Return the [X, Y] coordinate for the center point of the cell that contains the specified text.  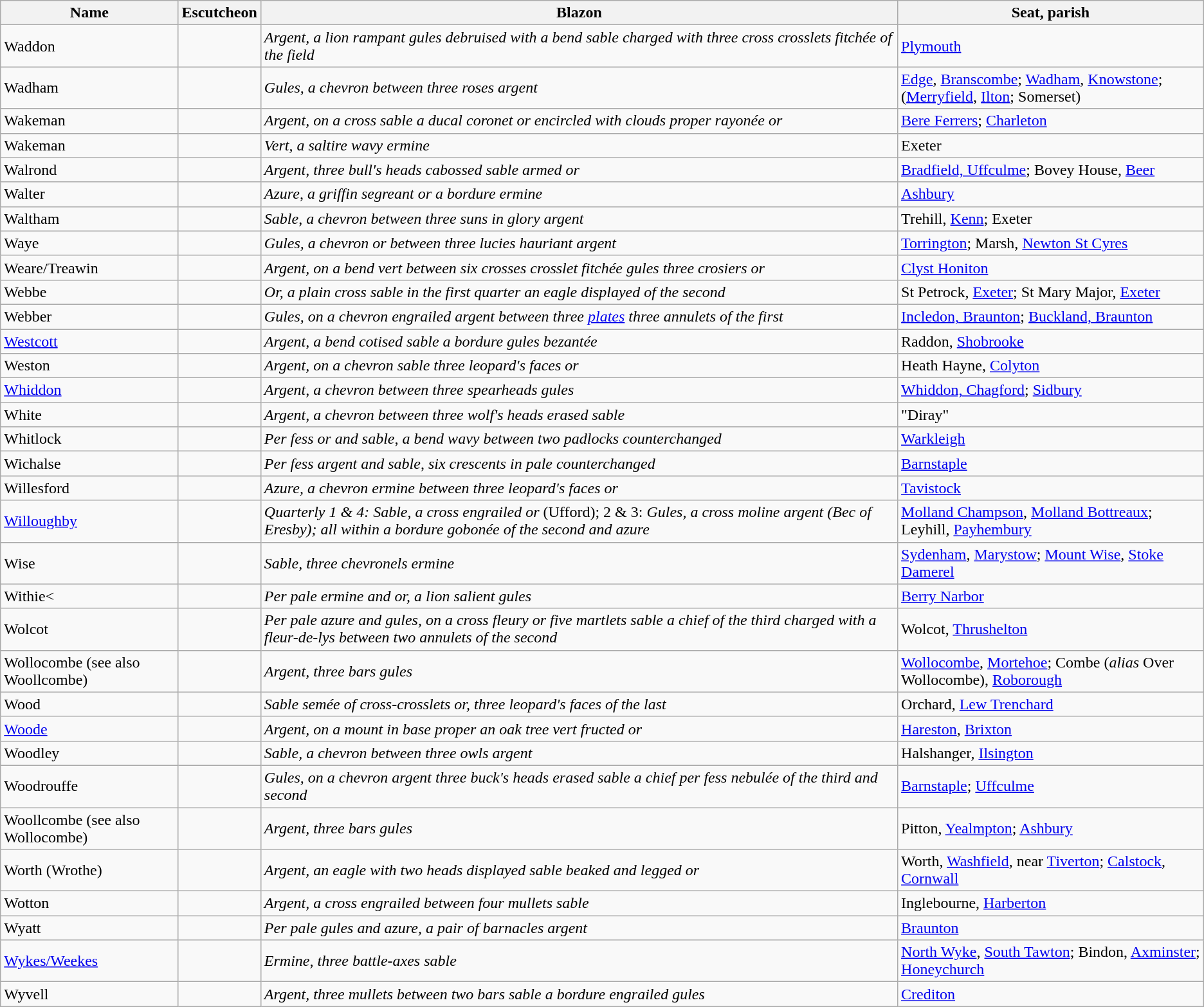
Azure, a griffin segreant or a bordure ermine [579, 194]
Wise [89, 563]
Whiddon, Chagford; Sidbury [1051, 390]
North Wyke, South Tawton; Bindon, Axminster; Honeychurch [1051, 961]
Walrond [89, 170]
Argent, on a bend vert between six crosses crosslet fitchée gules three crosiers or [579, 268]
Worth (Wrothe) [89, 871]
Hareston, Brixton [1051, 729]
Orchard, Lew Trenchard [1051, 704]
Gules, on a chevron argent three buck's heads erased sable a chief per fess nebulée of the third and second [579, 786]
Waye [89, 243]
Argent, a bend cotised sable a bordure gules bezantée [579, 341]
Per pale ermine and or, a lion salient gules [579, 596]
Sable, a chevron between three suns in glory argent [579, 219]
Wood [89, 704]
Wichalse [89, 464]
Inglebourne, Harberton [1051, 903]
Barnstaple [1051, 464]
Worth, Washfield, near Tiverton; Calstock, Cornwall [1051, 871]
Heath Hayne, Colyton [1051, 366]
Bradfield, Uffculme; Bovey House, Beer [1051, 170]
Halshanger, Ilsington [1051, 753]
Incledon, Braunton; Buckland, Braunton [1051, 316]
Willoughby [89, 521]
Exeter [1051, 145]
Argent, a cross engrailed between four mullets sable [579, 903]
Gules, a chevron between three roses argent [579, 87]
Clyst Honiton [1051, 268]
Seat, parish [1051, 13]
Argent, three mullets between two bars sable a bordure engrailed gules [579, 994]
Trehill, Kenn; Exeter [1051, 219]
Wyatt [89, 928]
Argent, a chevron between three spearheads gules [579, 390]
Gules, a chevron or between three lucies hauriant argent [579, 243]
Argent, on a mount in base proper an oak tree vert fructed or [579, 729]
Wotton [89, 903]
Torrington; Marsh, Newton St Cyres [1051, 243]
Per pale gules and azure, a pair of barnacles argent [579, 928]
Argent, a lion rampant gules debruised with a bend sable charged with three cross crosslets fitchée of the field [579, 46]
Whitlock [89, 439]
Braunton [1051, 928]
Berry Narbor [1051, 596]
Barnstaple; Uffculme [1051, 786]
Weare/Treawin [89, 268]
Woollcombe (see also Wollocombe) [89, 828]
Per fess argent and sable, six crescents in pale counterchanged [579, 464]
Willesford [89, 488]
Edge, Branscombe; Wadham, Knowstone; (Merryfield, Ilton; Somerset) [1051, 87]
Name [89, 13]
Sable, a chevron between three owls argent [579, 753]
Sydenham, Marystow; Mount Wise, Stoke Damerel [1051, 563]
Ashbury [1051, 194]
Woode [89, 729]
Vert, a saltire wavy ermine [579, 145]
Raddon, Shobrooke [1051, 341]
Escutcheon [219, 13]
Tavistock [1051, 488]
Plymouth [1051, 46]
Crediton [1051, 994]
Argent, an eagle with two heads displayed sable beaked and legged or [579, 871]
Woodley [89, 753]
Webbe [89, 292]
Wyvell [89, 994]
"Diray" [1051, 415]
Gules, on a chevron engrailed argent between three plates three annulets of the first [579, 316]
Wolcot [89, 629]
Wolcot, Thrushelton [1051, 629]
Molland Champson, Molland Bottreaux; Leyhill, Payhembury [1051, 521]
St Petrock, Exeter; St Mary Major, Exeter [1051, 292]
Blazon [579, 13]
Weston [89, 366]
Waltham [89, 219]
Argent, a chevron between three wolf's heads erased sable [579, 415]
Pitton, Yealmpton; Ashbury [1051, 828]
White [89, 415]
Westcott [89, 341]
Warkleigh [1051, 439]
Wadham [89, 87]
Webber [89, 316]
Argent, three bull's heads cabossed sable armed or [579, 170]
Sable semée of cross-crosslets or, three leopard's faces of the last [579, 704]
Withie< [89, 596]
Or, a plain cross sable in the first quarter an eagle displayed of the second [579, 292]
Azure, a chevron ermine between three leopard's faces or [579, 488]
Waddon [89, 46]
Sable, three chevronels ermine [579, 563]
Wollocombe, Mortehoe; Combe (alias Over Wollocombe), Roborough [1051, 671]
Wollocombe (see also Woollcombe) [89, 671]
Argent, on a chevron sable three leopard's faces or [579, 366]
Ermine, three battle-axes sable [579, 961]
Walter [89, 194]
Argent, on a cross sable a ducal coronet or encircled with clouds proper rayonée or [579, 121]
Bere Ferrers; Charleton [1051, 121]
Per fess or and sable, a bend wavy between two padlocks counterchanged [579, 439]
Wykes/Weekes [89, 961]
Whiddon [89, 390]
Woodrouffe [89, 786]
